Output the (x, y) coordinate of the center of the cell containing the given text.  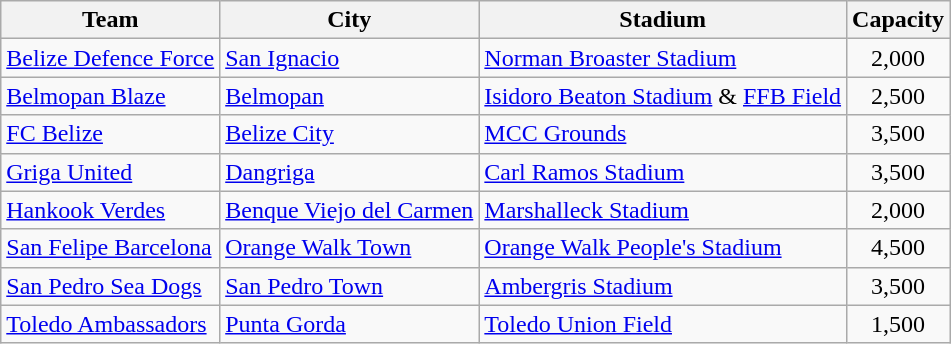
FC Belize (110, 134)
Marshalleck Stadium (663, 210)
Belize City (350, 134)
San Pedro Sea Dogs (110, 286)
San Pedro Town (350, 286)
San Ignacio (350, 58)
Toledo Ambassadors (110, 324)
Toledo Union Field (663, 324)
Team (110, 20)
Dangriga (350, 172)
Benque Viejo del Carmen (350, 210)
Punta Gorda (350, 324)
Norman Broaster Stadium (663, 58)
Orange Walk Town (350, 248)
Orange Walk People's Stadium (663, 248)
Carl Ramos Stadium (663, 172)
Isidoro Beaton Stadium & FFB Field (663, 96)
Ambergris Stadium (663, 286)
1,500 (898, 324)
Belmopan Blaze (110, 96)
Belmopan (350, 96)
Belize Defence Force (110, 58)
Griga United (110, 172)
4,500 (898, 248)
2,500 (898, 96)
Stadium (663, 20)
MCC Grounds (663, 134)
Hankook Verdes (110, 210)
Capacity (898, 20)
San Felipe Barcelona (110, 248)
City (350, 20)
